Find where the given text appears and provide that cell's center as [X, Y] coordinate. 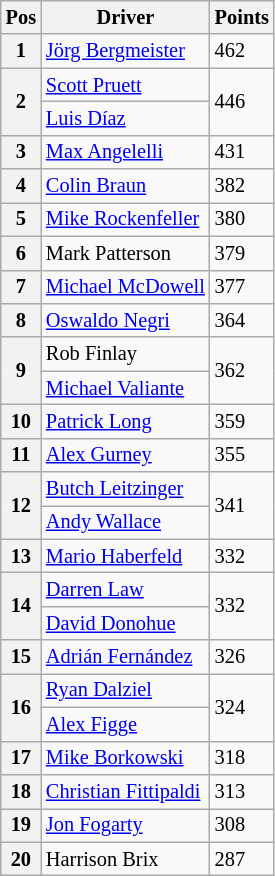
Jon Fogarty [126, 825]
431 [242, 152]
446 [242, 102]
Scott Pruett [126, 85]
14 [21, 606]
2 [21, 102]
377 [242, 287]
Ryan Dalziel [126, 690]
3 [21, 152]
11 [21, 455]
313 [242, 791]
318 [242, 758]
287 [242, 859]
Darren Law [126, 589]
326 [242, 657]
15 [21, 657]
362 [242, 370]
Harrison Brix [126, 859]
9 [21, 370]
341 [242, 506]
16 [21, 706]
10 [21, 421]
324 [242, 706]
Mario Haberfeld [126, 556]
Oswaldo Negri [126, 320]
Mike Borkowski [126, 758]
4 [21, 186]
Michael McDowell [126, 287]
Alex Figge [126, 724]
379 [242, 253]
8 [21, 320]
380 [242, 219]
5 [21, 219]
18 [21, 791]
462 [242, 51]
Andy Wallace [126, 522]
308 [242, 825]
17 [21, 758]
David Donohue [126, 623]
Michael Valiante [126, 388]
Max Angelelli [126, 152]
Patrick Long [126, 421]
Mike Rockenfeller [126, 219]
12 [21, 506]
1 [21, 51]
Points [242, 17]
20 [21, 859]
Pos [21, 17]
Luis Díaz [126, 118]
Rob Finlay [126, 354]
Driver [126, 17]
Adrián Fernández [126, 657]
Alex Gurney [126, 455]
Christian Fittipaldi [126, 791]
Colin Braun [126, 186]
19 [21, 825]
Butch Leitzinger [126, 489]
Mark Patterson [126, 253]
355 [242, 455]
364 [242, 320]
7 [21, 287]
13 [21, 556]
382 [242, 186]
359 [242, 421]
6 [21, 253]
Jörg Bergmeister [126, 51]
